Provide the [x, y] coordinate of the cell's center where the given text is located.  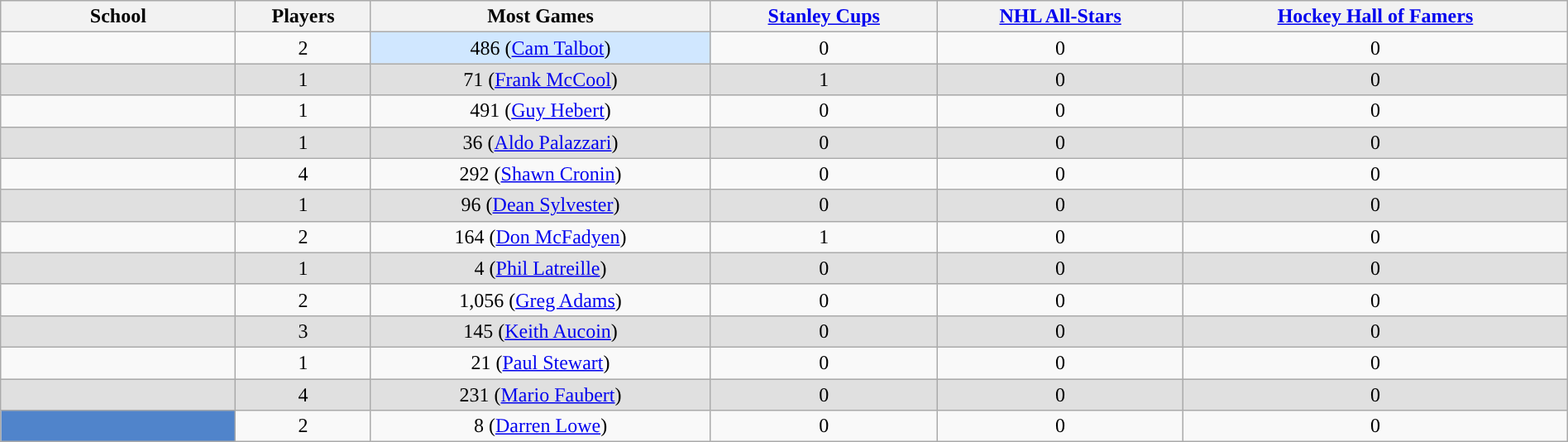
145 (Keith Aucoin) [541, 331]
164 (Don McFadyen) [541, 237]
School [118, 17]
71 (Frank McCool) [541, 79]
NHL All-Stars [1060, 17]
292 (Shawn Cronin) [541, 174]
Players [303, 17]
Most Games [541, 17]
231 (Mario Faubert) [541, 395]
21 (Paul Stewart) [541, 363]
96 (Dean Sylvester) [541, 205]
4 (Phil Latreille) [541, 268]
Hockey Hall of Famers [1376, 17]
1,056 (Greg Adams) [541, 300]
36 (Aldo Palazzari) [541, 142]
3 [303, 331]
486 (Cam Talbot) [541, 48]
8 (Darren Lowe) [541, 426]
Stanley Cups [824, 17]
491 (Guy Hebert) [541, 111]
